Output the (X, Y) coordinate of the center of the cell containing the given text.  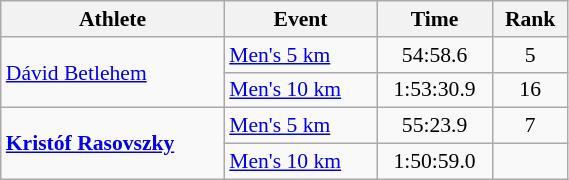
Kristóf Rasovszky (112, 144)
54:58.6 (434, 55)
Athlete (112, 19)
16 (530, 90)
Time (434, 19)
1:50:59.0 (434, 162)
Rank (530, 19)
Dávid Betlehem (112, 72)
Event (300, 19)
55:23.9 (434, 126)
1:53:30.9 (434, 90)
5 (530, 55)
7 (530, 126)
